Capture the cell that displays the provided text and extract its (x, y) central coordinate. 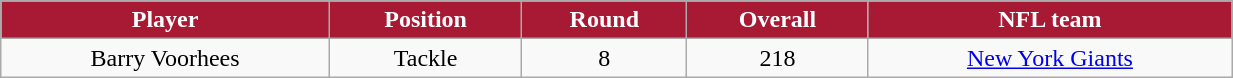
New York Giants (1050, 58)
NFL team (1050, 20)
Round (604, 20)
Tackle (425, 58)
Player (166, 20)
Barry Voorhees (166, 58)
Position (425, 20)
218 (778, 58)
8 (604, 58)
Overall (778, 20)
